Return [x, y] of the center of cell containing provided text 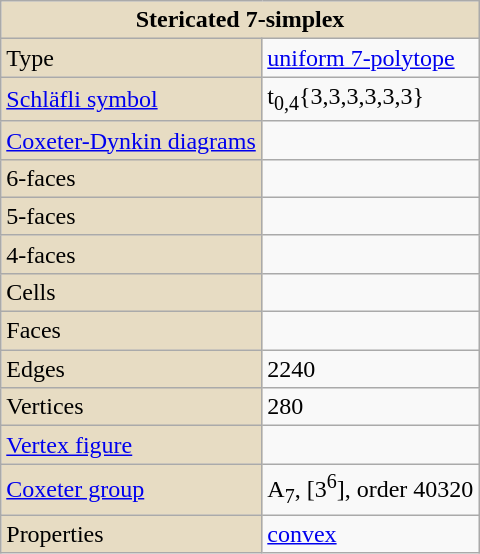
Coxeter-Dynkin diagrams [132, 140]
Schläfli symbol [132, 99]
Vertices [132, 407]
Type [132, 58]
A7, [36], order 40320 [370, 490]
uniform 7-polytope [370, 58]
Stericated 7-simplex [240, 20]
4-faces [132, 254]
convex [370, 534]
Properties [132, 534]
Faces [132, 331]
Vertex figure [132, 445]
280 [370, 407]
6-faces [132, 178]
5-faces [132, 216]
Coxeter group [132, 490]
Cells [132, 292]
Edges [132, 369]
2240 [370, 369]
t0,4{3,3,3,3,3,3} [370, 99]
